Pinpoint the cell where the given text exists, returning its [X, Y] midpoint coordinate. 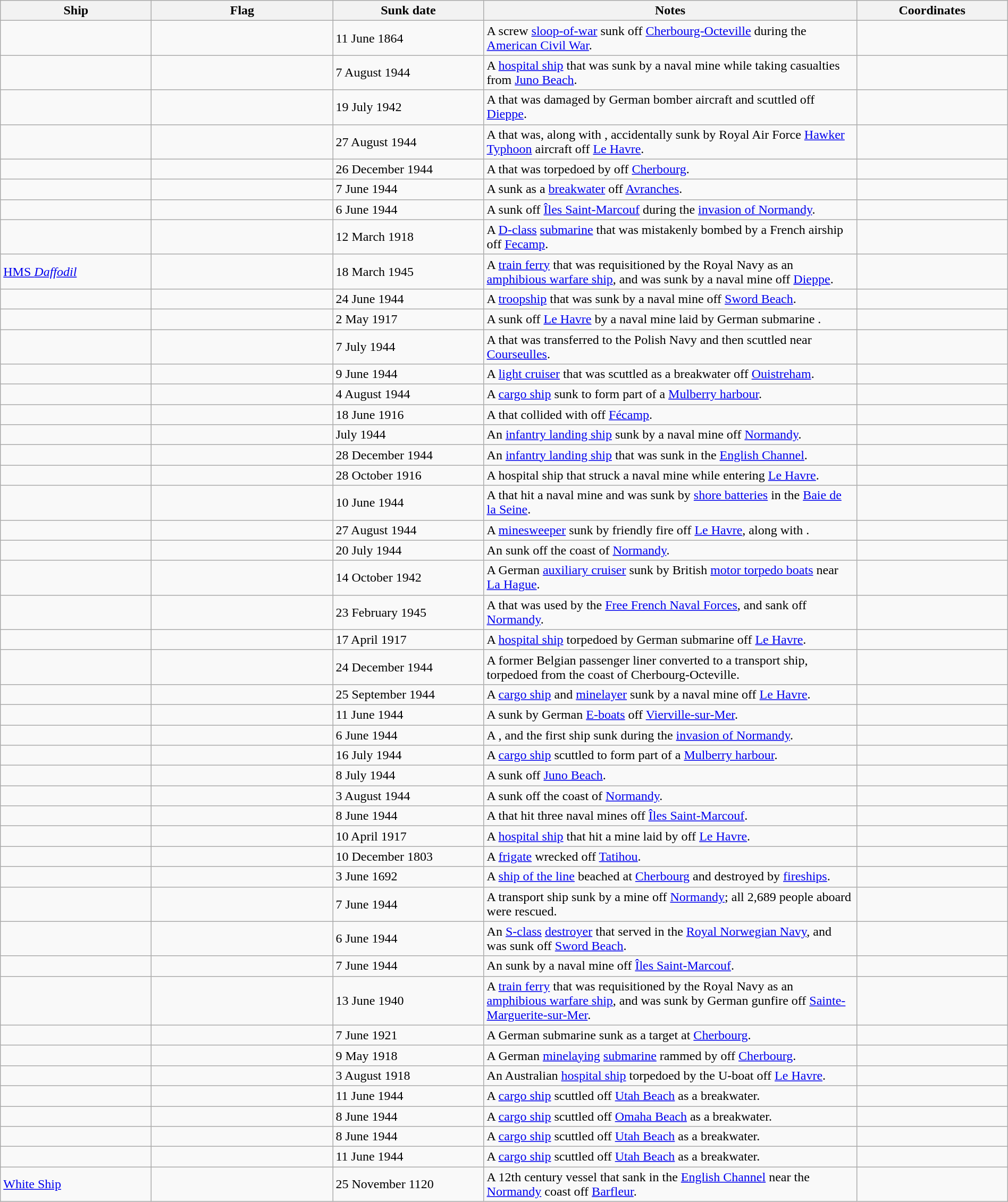
An sunk by a naval mine off Îles Saint-Marcouf. [670, 966]
A 12th century vessel that sank in the English Channel near the Normandy coast off Barfleur. [670, 1184]
A troopship that was sunk by a naval mine off Sword Beach. [670, 299]
A train ferry that was requisitioned by the Royal Navy as an amphibious warfare ship, and was sunk by a naval mine off Dieppe. [670, 271]
10 December 1803 [408, 856]
20 July 1944 [408, 550]
3 June 1692 [408, 877]
A that collided with off Fécamp. [670, 415]
24 June 1944 [408, 299]
A that was torpedoed by off Cherbourg. [670, 169]
A cargo ship scuttled off Omaha Beach as a breakwater. [670, 1116]
7 July 1944 [408, 347]
16 July 1944 [408, 755]
A German submarine sunk as a target at Cherbourg. [670, 1035]
July 1944 [408, 435]
An infantry landing ship sunk by a naval mine off Normandy. [670, 435]
24 December 1944 [408, 667]
28 October 1916 [408, 475]
23 February 1945 [408, 612]
A that was used by the Free French Naval Forces, and sank off Normandy. [670, 612]
An Australian hospital ship torpedoed by the U-boat off Le Havre. [670, 1075]
A that was damaged by German bomber aircraft and scuttled off Dieppe. [670, 107]
Notes [670, 11]
2 May 1917 [408, 319]
3 August 1918 [408, 1075]
A cargo ship and minelayer sunk by a naval mine off Le Havre. [670, 694]
An S-class destroyer that served in the Royal Norwegian Navy, and was sunk off Sword Beach. [670, 939]
A sunk off Le Havre by a naval mine laid by German submarine . [670, 319]
A hospital ship that hit a mine laid by off Le Havre. [670, 836]
A , and the first ship sunk during the invasion of Normandy. [670, 735]
A hospital ship torpedoed by German submarine off Le Havre. [670, 640]
7 August 1944 [408, 72]
A minesweeper sunk by friendly fire off Le Havre, along with . [670, 530]
8 July 1944 [408, 776]
A former Belgian passenger liner converted to a transport ship, torpedoed from the coast of Cherbourg-Octeville. [670, 667]
18 June 1916 [408, 415]
A frigate wrecked off Tatihou. [670, 856]
19 July 1942 [408, 107]
A that hit three naval mines off Îles Saint-Marcouf. [670, 816]
A sunk off Îles Saint-Marcouf during the invasion of Normandy. [670, 209]
11 June 1864 [408, 38]
An sunk off the coast of Normandy. [670, 550]
A sunk as a breakwater off Avranches. [670, 189]
7 June 1921 [408, 1035]
13 June 1940 [408, 1001]
A sunk off the coast of Normandy. [670, 796]
12 March 1918 [408, 237]
A cargo ship sunk to form part of a Mulberry harbour. [670, 394]
10 June 1944 [408, 503]
Flag [242, 11]
A D-class submarine that was mistakenly bombed by a French airship off Fecamp. [670, 237]
26 December 1944 [408, 169]
A screw sloop-of-war sunk off Cherbourg-Octeville during the American Civil War. [670, 38]
14 October 1942 [408, 577]
White Ship [76, 1184]
A that was transferred to the Polish Navy and then scuttled near Courseulles. [670, 347]
A that hit a naval mine and was sunk by shore batteries in the Baie de la Seine. [670, 503]
HMS Daffodil [76, 271]
A German minelaying submarine rammed by off Cherbourg. [670, 1055]
A German auxiliary cruiser sunk by British motor torpedo boats near La Hague. [670, 577]
18 March 1945 [408, 271]
A sunk by German E-boats off Vierville-sur-Mer. [670, 715]
3 August 1944 [408, 796]
A transport ship sunk by a mine off Normandy; all 2,689 people aboard were rescued. [670, 904]
A sunk off Juno Beach. [670, 776]
A light cruiser that was scuttled as a breakwater off Ouistreham. [670, 374]
An infantry landing ship that was sunk in the English Channel. [670, 455]
25 September 1944 [408, 694]
25 November 1120 [408, 1184]
A hospital ship that struck a naval mine while entering Le Havre. [670, 475]
A ship of the line beached at Cherbourg and destroyed by fireships. [670, 877]
4 August 1944 [408, 394]
A hospital ship that was sunk by a naval mine while taking casualties from Juno Beach. [670, 72]
9 June 1944 [408, 374]
Ship [76, 11]
Coordinates [932, 11]
9 May 1918 [408, 1055]
A that was, along with , accidentally sunk by Royal Air Force Hawker Typhoon aircraft off Le Havre. [670, 141]
10 April 1917 [408, 836]
Sunk date [408, 11]
28 December 1944 [408, 455]
A train ferry that was requisitioned by the Royal Navy as an amphibious warfare ship, and was sunk by German gunfire off Sainte-Marguerite-sur-Mer. [670, 1001]
A cargo ship scuttled to form part of a Mulberry harbour. [670, 755]
17 April 1917 [408, 640]
